Output the [X, Y] coordinate of the center of the cell containing the given text.  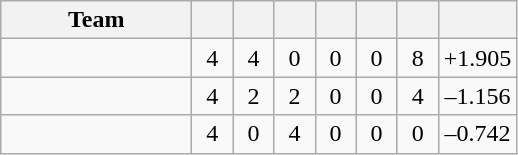
–0.742 [478, 134]
8 [418, 58]
–1.156 [478, 96]
Team [96, 20]
+1.905 [478, 58]
